Output the (x, y) coordinate of the center of the cell containing the given text.  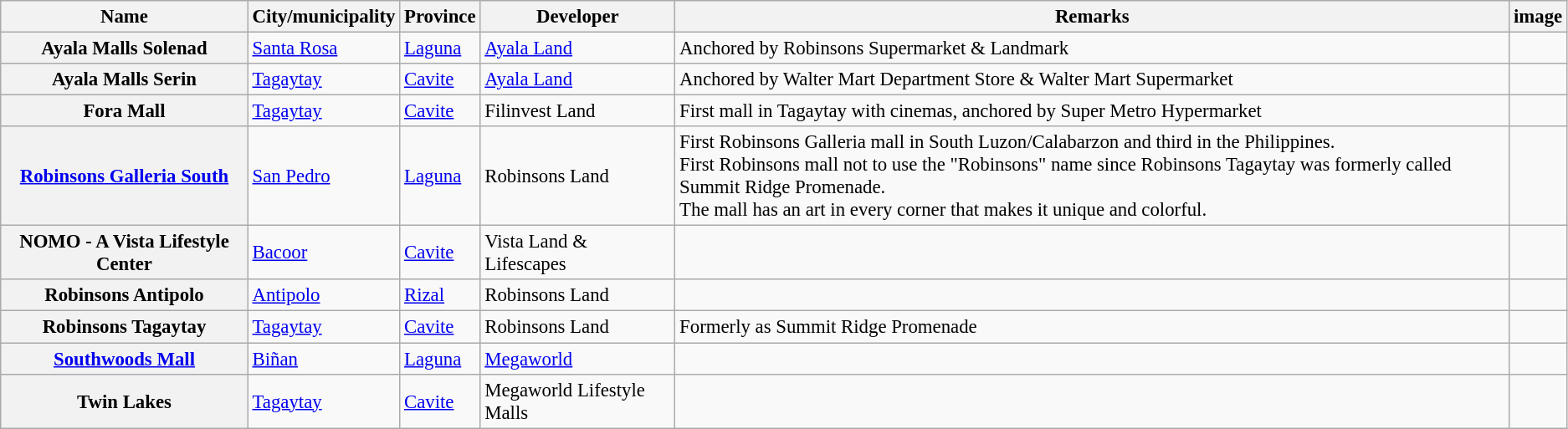
Vista Land & Lifescapes (577, 253)
Southwoods Mall (124, 359)
First mall in Tagaytay with cinemas, anchored by Super Metro Hypermarket (1093, 111)
Rizal (440, 295)
Robinsons Tagaytay (124, 327)
Megaworld (577, 359)
Robinsons Galleria South (124, 176)
Twin Lakes (124, 401)
Name (124, 17)
Filinvest Land (577, 111)
Ayala Malls Solenad (124, 49)
City/municipality (323, 17)
NOMO - A Vista Lifestyle Center (124, 253)
Anchored by Robinsons Supermarket & Landmark (1093, 49)
Santa Rosa (323, 49)
San Pedro (323, 176)
Antipolo (323, 295)
Robinsons Antipolo (124, 295)
Formerly as Summit Ridge Promenade (1093, 327)
image (1538, 17)
Ayala Malls Serin (124, 79)
Megaworld Lifestyle Malls (577, 401)
Bacoor (323, 253)
Province (440, 17)
Biñan (323, 359)
Fora Mall (124, 111)
Remarks (1093, 17)
Anchored by Walter Mart Department Store & Walter Mart Supermarket (1093, 79)
Developer (577, 17)
